Extract the (x, y) coordinate from the center of the cell holding the provided text.  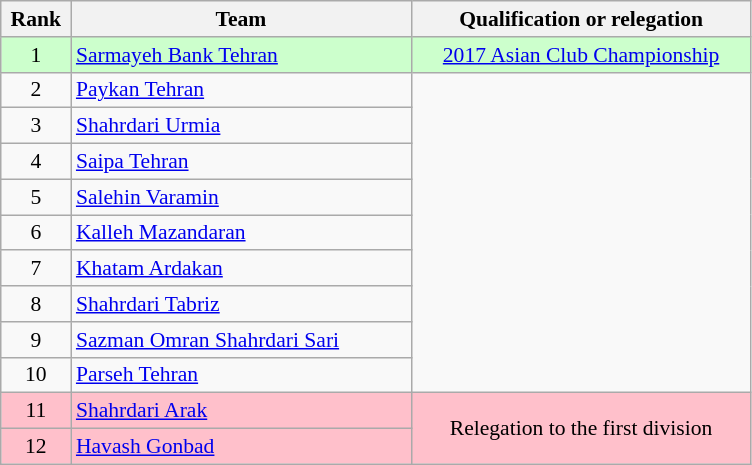
6 (36, 233)
Relegation to the first division (581, 428)
1 (36, 55)
12 (36, 447)
Shahrdari Urmia (241, 126)
5 (36, 197)
4 (36, 162)
Salehin Varamin (241, 197)
7 (36, 269)
Paykan Tehran (241, 90)
2 (36, 90)
Team (241, 19)
Shahrdari Arak (241, 411)
Saipa Tehran (241, 162)
10 (36, 375)
Sazman Omran Shahrdari Sari (241, 340)
Shahrdari Tabriz (241, 304)
2017 Asian Club Championship (581, 55)
Sarmayeh Bank Tehran (241, 55)
Parseh Tehran (241, 375)
Rank (36, 19)
11 (36, 411)
Qualification or relegation (581, 19)
Kalleh Mazandaran (241, 233)
8 (36, 304)
Havash Gonbad (241, 447)
3 (36, 126)
Khatam Ardakan (241, 269)
9 (36, 340)
